Provide the (X, Y) coordinate of the cell's center where the given text is located.  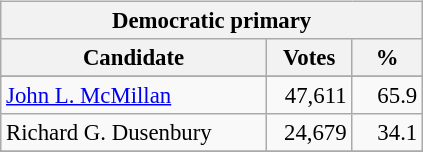
24,679 (309, 133)
Richard G. Dusenbury (134, 133)
Votes (309, 58)
Candidate (134, 58)
John L. McMillan (134, 96)
47,611 (309, 96)
Democratic primary (212, 21)
34.1 (388, 133)
% (388, 58)
65.9 (388, 96)
